Output the (x, y) coordinate of the center of the cell containing the given text.  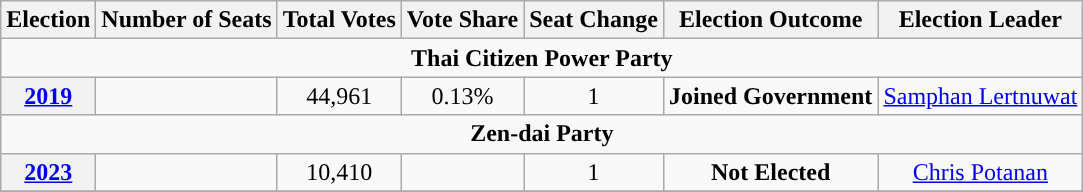
Election Outcome (770, 20)
Election Leader (980, 20)
Vote Share (462, 20)
Number of Seats (186, 20)
Joined Government (770, 96)
Not Elected (770, 172)
2023 (48, 172)
Chris Potanan (980, 172)
2019 (48, 96)
Total Votes (339, 20)
Thai Citizen Power Party (542, 58)
Seat Change (594, 20)
44,961 (339, 96)
0.13% (462, 96)
Zen-dai Party (542, 134)
Samphan Lertnuwat (980, 96)
10,410 (339, 172)
Election (48, 20)
